Return the [x, y] coordinate for the center point of the cell that contains the specified text.  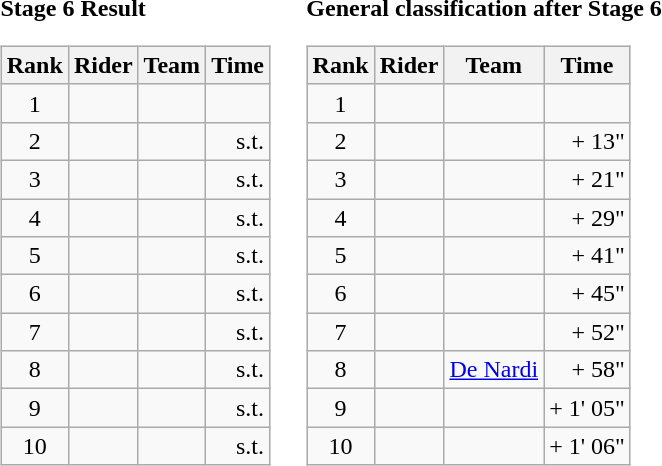
+ 52" [588, 332]
+ 41" [588, 256]
De Nardi [494, 370]
+ 21" [588, 179]
+ 13" [588, 141]
+ 29" [588, 217]
+ 1' 06" [588, 446]
+ 1' 05" [588, 408]
+ 58" [588, 370]
+ 45" [588, 294]
